Pinpoint the cell where the given text exists, returning its (x, y) midpoint coordinate. 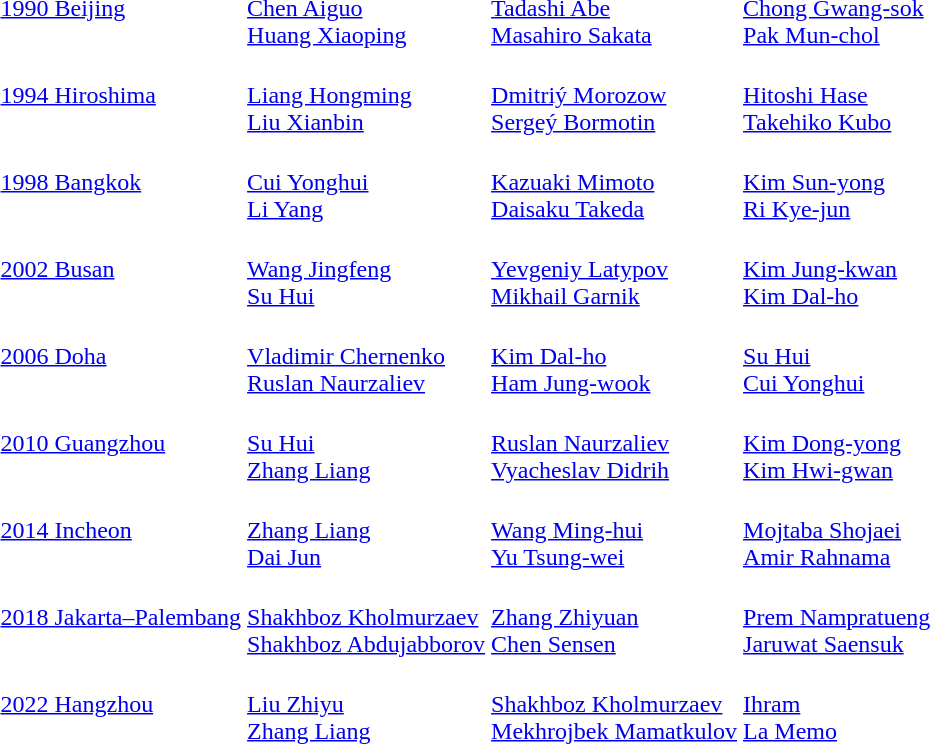
Yevgeniy LatypovMikhail Garnik (614, 269)
Vladimir ChernenkoRuslan Naurzaliev (366, 356)
Shakhboz KholmurzaevShakhboz Abdujabborov (366, 617)
Zhang ZhiyuanChen Sensen (614, 617)
Dmitriý MorozowSergeý Bormotin (614, 95)
Cui YonghuiLi Yang (366, 182)
Kazuaki MimotoDaisaku Takeda (614, 182)
Su HuiZhang Liang (366, 443)
Kim Dal-hoHam Jung-wook (614, 356)
Wang Ming-huiYu Tsung-wei (614, 530)
Ruslan NaurzalievVyacheslav Didrih (614, 443)
Wang JingfengSu Hui (366, 269)
Liang HongmingLiu Xianbin (366, 95)
Zhang LiangDai Jun (366, 530)
